Provide the [x, y] coordinate of the cell's center where the given text is located.  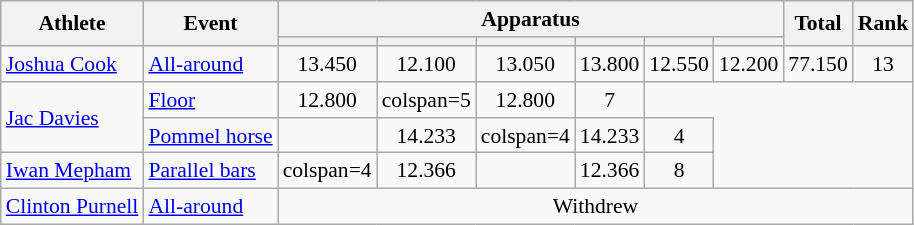
Withdrew [596, 207]
colspan=5 [426, 100]
Clinton Purnell [72, 207]
Athlete [72, 24]
13 [884, 64]
8 [678, 171]
Total [818, 24]
Iwan Mepham [72, 171]
13.800 [610, 64]
4 [678, 136]
7 [610, 100]
13.050 [526, 64]
12.550 [678, 64]
Pommel horse [210, 136]
Parallel bars [210, 171]
Floor [210, 100]
Event [210, 24]
Apparatus [531, 19]
13.450 [328, 64]
12.200 [748, 64]
Rank [884, 24]
12.100 [426, 64]
Jac Davies [72, 118]
77.150 [818, 64]
Joshua Cook [72, 64]
